Search for the cell housing the specified text and yield its (x, y) center coordinate. 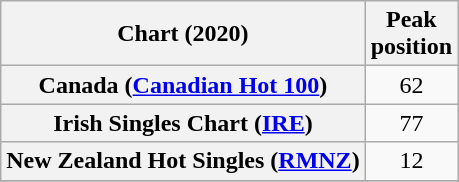
62 (411, 85)
12 (411, 161)
Canada (Canadian Hot 100) (183, 85)
Chart (2020) (183, 34)
Peak position (411, 34)
Irish Singles Chart (IRE) (183, 123)
77 (411, 123)
New Zealand Hot Singles (RMNZ) (183, 161)
